Extract the (X, Y) coordinate from the center of the cell holding the provided text.  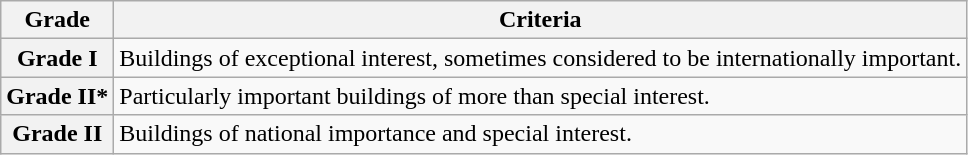
Grade II* (58, 96)
Grade (58, 20)
Grade II (58, 134)
Buildings of exceptional interest, sometimes considered to be internationally important. (540, 58)
Buildings of national importance and special interest. (540, 134)
Particularly important buildings of more than special interest. (540, 96)
Grade I (58, 58)
Criteria (540, 20)
